Detect which cell encompasses the target text, then output its [x, y] center coordinate. 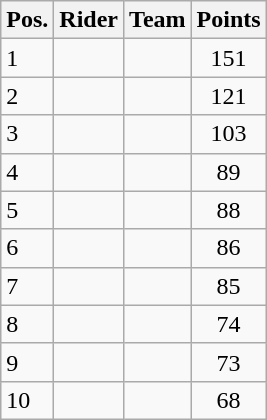
3 [28, 134]
68 [228, 400]
2 [28, 96]
Team [158, 20]
89 [228, 172]
Points [228, 20]
Rider [89, 20]
10 [28, 400]
4 [28, 172]
8 [28, 324]
85 [228, 286]
9 [28, 362]
151 [228, 58]
103 [228, 134]
86 [228, 248]
74 [228, 324]
7 [28, 286]
6 [28, 248]
73 [228, 362]
1 [28, 58]
Pos. [28, 20]
5 [28, 210]
88 [228, 210]
121 [228, 96]
